From the cell containing the given text, extract its center point as [X, Y] coordinate. 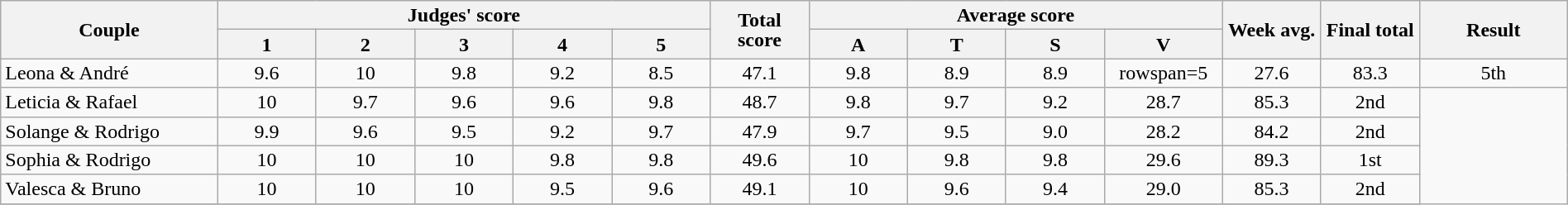
Solange & Rodrigo [109, 131]
2 [366, 45]
29.6 [1164, 160]
5th [1494, 73]
T [956, 45]
S [1055, 45]
29.0 [1164, 188]
47.9 [759, 131]
4 [562, 45]
84.2 [1272, 131]
89.3 [1272, 160]
27.6 [1272, 73]
Average score [1016, 15]
28.2 [1164, 131]
Sophia & Rodrigo [109, 160]
3 [463, 45]
47.1 [759, 73]
V [1164, 45]
83.3 [1370, 73]
48.7 [759, 102]
49.6 [759, 160]
Total score [759, 30]
Final total [1370, 30]
5 [662, 45]
Judges' score [464, 15]
Week avg. [1272, 30]
1st [1370, 160]
Result [1494, 30]
9.0 [1055, 131]
1 [266, 45]
Leticia & Rafael [109, 102]
9.4 [1055, 188]
rowspan=5 [1164, 73]
28.7 [1164, 102]
8.5 [662, 73]
Valesca & Bruno [109, 188]
A [858, 45]
Leona & André [109, 73]
49.1 [759, 188]
Couple [109, 30]
9.9 [266, 131]
